Return (x, y) of the center of cell containing provided text 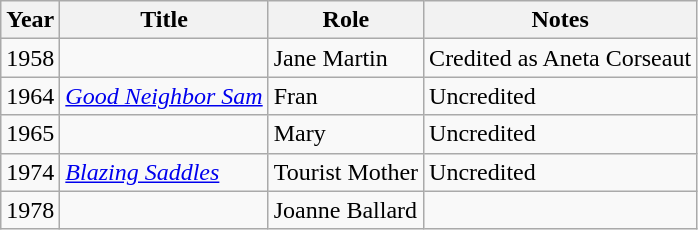
Joanne Ballard (346, 210)
Year (30, 20)
1974 (30, 172)
Notes (560, 20)
Credited as Aneta Corseaut (560, 58)
1965 (30, 134)
1958 (30, 58)
1964 (30, 96)
Tourist Mother (346, 172)
Mary (346, 134)
Role (346, 20)
Good Neighbor Sam (164, 96)
Fran (346, 96)
Title (164, 20)
Jane Martin (346, 58)
Blazing Saddles (164, 172)
1978 (30, 210)
